Capture the cell that displays the provided text and extract its [X, Y] central coordinate. 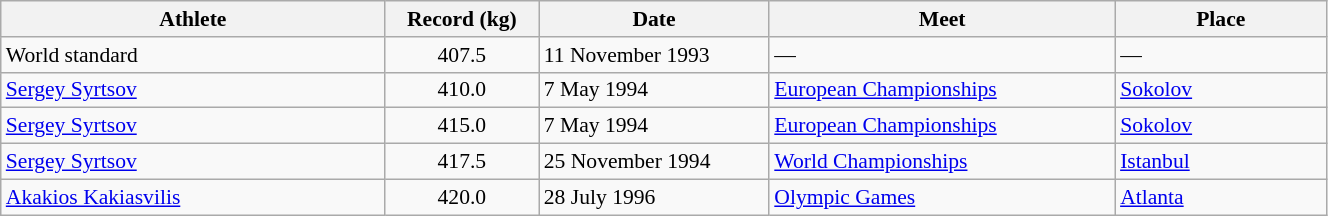
25 November 1994 [654, 162]
11 November 1993 [654, 55]
Athlete [193, 19]
Meet [942, 19]
410.0 [462, 90]
28 July 1996 [654, 197]
Istanbul [1220, 162]
World Championships [942, 162]
415.0 [462, 126]
Place [1220, 19]
Atlanta [1220, 197]
407.5 [462, 55]
420.0 [462, 197]
Olympic Games [942, 197]
Date [654, 19]
Record (kg) [462, 19]
World standard [193, 55]
Akakios Kakiasvilis [193, 197]
417.5 [462, 162]
